Output the (X, Y) coordinate of the center of the cell containing the given text.  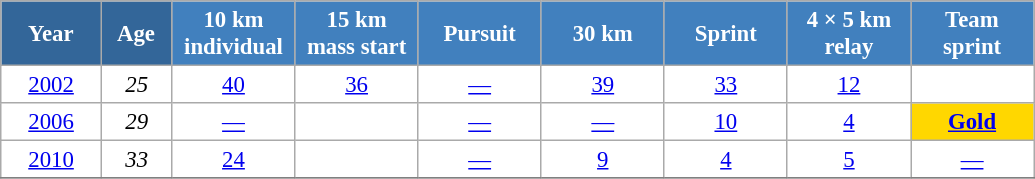
36 (356, 85)
Gold (972, 122)
15 km mass start (356, 34)
2002 (52, 85)
Age (136, 34)
2010 (52, 160)
39 (602, 85)
Sprint (726, 34)
10 km individual (234, 34)
9 (602, 160)
25 (136, 85)
12 (848, 85)
40 (234, 85)
5 (848, 160)
29 (136, 122)
10 (726, 122)
Pursuit (480, 34)
4 × 5 km relay (848, 34)
24 (234, 160)
Team sprint (972, 34)
2006 (52, 122)
Year (52, 34)
30 km (602, 34)
